From the cell containing the given text, extract its center point as [X, Y] coordinate. 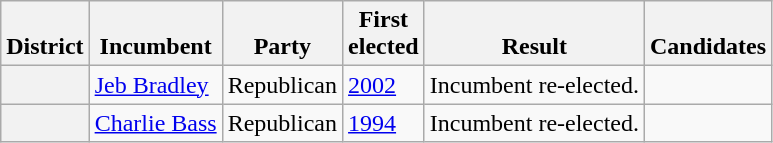
1994 [384, 123]
District [45, 34]
Jeb Bradley [156, 85]
2002 [384, 85]
Firstelected [384, 34]
Result [534, 34]
Charlie Bass [156, 123]
Candidates [708, 34]
Incumbent [156, 34]
Party [282, 34]
